Determine the [X, Y] coordinate at the center of the cell enclosing the given text.  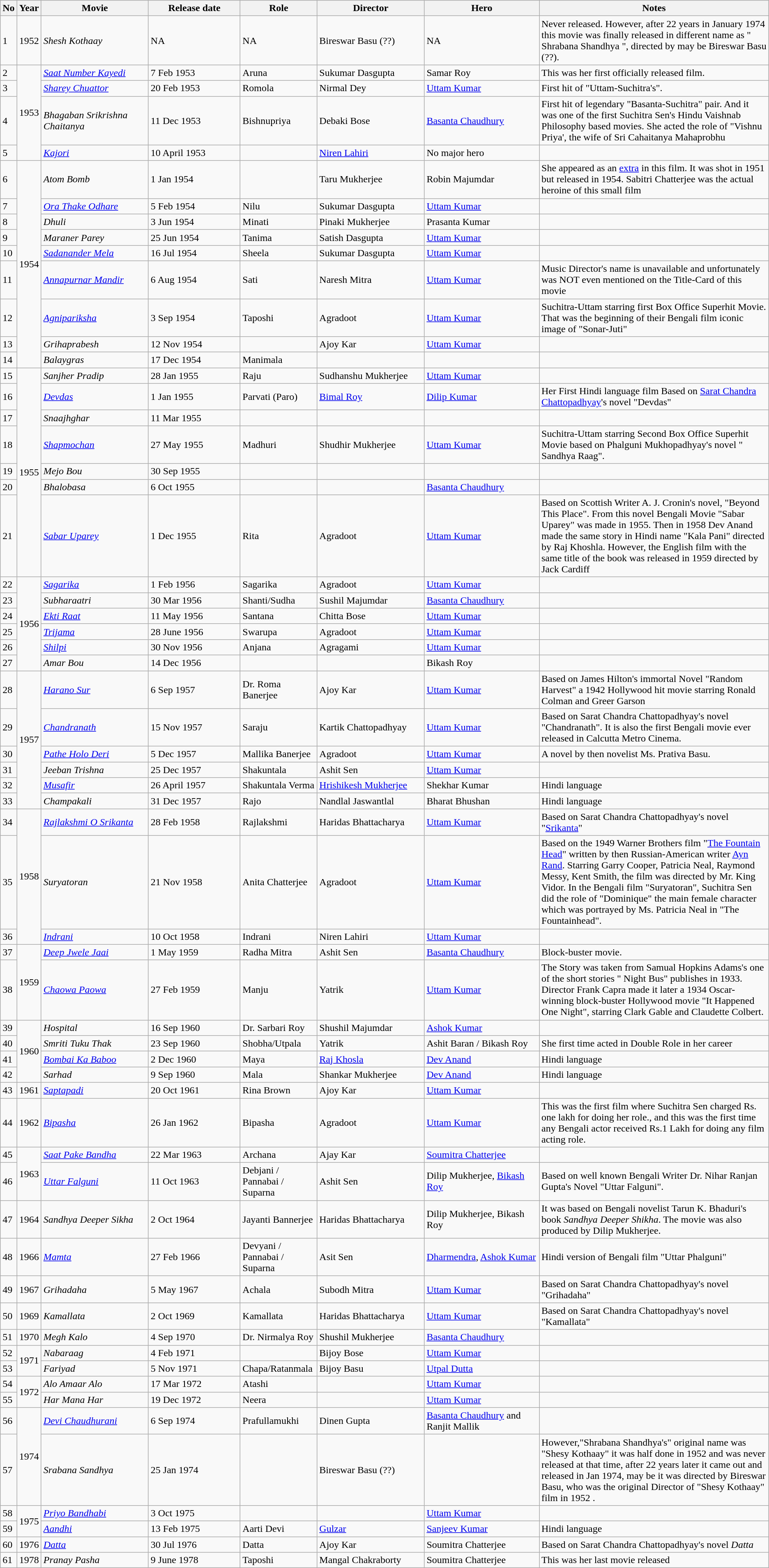
Based on Sarat Chandra Chattopadhyay's novel "Srikanta" [654, 822]
Suryatoran [94, 882]
Atom Bomb [94, 179]
60 [9, 1544]
48 [9, 1257]
61 [9, 1560]
11 Dec 1953 [194, 121]
Madhuri [279, 445]
Shobha/Utpala [279, 1043]
23 [9, 600]
9 [9, 237]
1953 [29, 112]
Deep Jwele Jaai [94, 952]
Atashi [279, 1384]
11 Mar 1955 [194, 418]
1971 [29, 1361]
A novel by then novelist Ms. Prativa Basu. [654, 754]
7 [9, 206]
21 Nov 1958 [194, 882]
Musafir [94, 785]
2 Oct 1964 [194, 1219]
1960 [29, 1051]
Shakuntala [279, 770]
38 [9, 990]
Rina Brown [279, 1090]
13 [9, 344]
37 [9, 952]
Mamta [94, 1257]
36 [9, 937]
58 [9, 1513]
No [9, 8]
She first time acted in Double Role in her career [654, 1043]
44 [9, 1123]
Agnipariksha [94, 318]
Megh Kalo [94, 1337]
30 Jul 1976 [194, 1544]
20 Feb 1953 [194, 88]
Devi Chaudhurani [94, 1421]
Sushil Majumdar [371, 600]
It was based on Bengali novelist Tarun K. Bhaduri's book Sandhya Deeper Shikha. The movie was also produced by Dilip Mukherjee. [654, 1219]
Fariyad [94, 1368]
Raju [279, 376]
Bombai Ka Baboo [94, 1059]
8 [9, 222]
Year [29, 8]
28 Jan 1955 [194, 376]
Grihaprabesh [94, 344]
Chandranath [94, 728]
4 [9, 121]
Block-buster movie. [654, 952]
Gulzar [371, 1529]
12 Nov 1954 [194, 344]
9 Sep 1960 [194, 1074]
Mangal Chakraborty [371, 1560]
Devyani / Pannabai / Suparna [279, 1257]
Based on Sarat Chandra Chattopadhyay's novel "Grihadaha" [654, 1289]
Tanima [279, 237]
Saraju [279, 728]
Sheela [279, 253]
1959 [29, 982]
Radha Mitra [279, 952]
30 Nov 1956 [194, 647]
16 Jul 1954 [194, 253]
1956 [29, 624]
15 [9, 376]
Jeeban Trishna [94, 770]
Rita [279, 536]
40 [9, 1043]
Dr. Sarbari Roy [279, 1028]
Satish Dasgupta [371, 237]
Grihadaha [94, 1289]
1966 [29, 1257]
15 Nov 1957 [194, 728]
Nirmal Dey [371, 88]
Manju [279, 990]
Her First Hindi language film Based on Sarat Chandra Chattopadhyay's novel "Devdas" [654, 397]
Smriti Tuku Thak [94, 1043]
Chaowa Paowa [94, 990]
Nabaraag [94, 1353]
51 [9, 1337]
Bikash Roy [482, 663]
Sudhanshu Mukherjee [371, 376]
Release date [194, 8]
5 Feb 1954 [194, 206]
2 Oct 1969 [194, 1316]
1 Feb 1956 [194, 585]
This was her last movie released [654, 1560]
Dhuli [94, 222]
Sadanander Mela [94, 253]
39 [9, 1028]
Bharat Bhushan [482, 801]
57 [9, 1470]
1963 [29, 1174]
16 Sep 1960 [194, 1028]
9 June 1978 [194, 1560]
Aruna [279, 73]
Hrishikesh Mukherjee [371, 785]
20 [9, 487]
25 Dec 1957 [194, 770]
Based on well known Bengali Writer Dr. Nihar Ranjan Gupta's Novel "Uttar Falguni". [654, 1182]
Saat Pake Bandha [94, 1155]
Robin Majumdar [482, 179]
Kartik Chattopadhyay [371, 728]
1952 [29, 40]
Dharmendra, Ashok Kumar [482, 1257]
This was her first officially released film. [654, 73]
Hospital [94, 1028]
31 Dec 1957 [194, 801]
6 [9, 179]
14 [9, 360]
Alo Amaar Alo [94, 1384]
Priyo Bandhabi [94, 1513]
5 Dec 1957 [194, 754]
Uttar Falguni [94, 1182]
No major hero [482, 153]
Mala [279, 1074]
Ashit Baran / Bikash Roy [482, 1043]
Har Mana Har [94, 1400]
47 [9, 1219]
1978 [29, 1560]
24 [9, 616]
5 Nov 1971 [194, 1368]
Chitta Bose [371, 616]
1 Jan 1955 [194, 397]
Dr. Roma Banerjee [279, 690]
2 Dec 1960 [194, 1059]
Shudhir Mukherjee [371, 445]
Anita Chatterjee [279, 882]
Based on Sarat Chandra Chattopadhyay's novel Datta [654, 1544]
25 Jan 1974 [194, 1470]
Music Director's name is unavailable and unfortunately was NOT even mentioned on the Title-Card of this movie [654, 280]
Shakuntala Verma [279, 785]
Pathe Holo Deri [94, 754]
Saat Number Kayedi [94, 73]
Rajlakshmi O Srikanta [94, 822]
Subodh Mitra [371, 1289]
Amar Bou [94, 663]
Nilu [279, 206]
Annapurnar Mandir [94, 280]
Snaajhghar [94, 418]
Harano Sur [94, 690]
Sarhad [94, 1074]
13 Feb 1975 [194, 1529]
Aarti Devi [279, 1529]
Archana [279, 1155]
18 [9, 445]
43 [9, 1090]
Manimala [279, 360]
Romola [279, 88]
1954 [29, 264]
26 [9, 647]
Movie [94, 8]
17 Dec 1954 [194, 360]
Maya [279, 1059]
5 May 1967 [194, 1289]
10 Oct 1958 [194, 937]
1975 [29, 1521]
27 [9, 663]
Shilpi [94, 647]
27 Feb 1959 [194, 990]
1957 [29, 740]
Subharaatri [94, 600]
Prasanta Kumar [482, 222]
Devdas [94, 397]
Director [371, 8]
25 [9, 631]
Sharey Chuattor [94, 88]
Sanjher Pradip [94, 376]
Sati [279, 280]
1969 [29, 1316]
34 [9, 822]
Dinen Gupta [371, 1421]
3 [9, 88]
Neera [279, 1400]
26 April 1957 [194, 785]
28 June 1956 [194, 631]
28 Feb 1958 [194, 822]
11 May 1956 [194, 616]
Bimal Roy [371, 397]
26 Jan 1962 [194, 1123]
4 Sep 1970 [194, 1337]
6 Sep 1957 [194, 690]
14 Dec 1956 [194, 663]
Shushil Mukherjee [371, 1337]
27 Feb 1966 [194, 1257]
23 Sep 1960 [194, 1043]
Mallika Banerjee [279, 754]
54 [9, 1384]
10 [9, 253]
Prafullamukhi [279, 1421]
11 Oct 1963 [194, 1182]
Bijoy Basu [371, 1368]
Parvati (Paro) [279, 397]
Dr. Nirmalya Roy [279, 1337]
1976 [29, 1544]
Anjana [279, 647]
52 [9, 1353]
3 Sep 1954 [194, 318]
22 [9, 585]
Bijoy Bose [371, 1353]
Raj Khosla [371, 1059]
Shekhar Kumar [482, 785]
41 [9, 1059]
30 Sep 1955 [194, 471]
56 [9, 1421]
Basanta Chaudhury and Ranjit Mallik [482, 1421]
Based on Sarat Chandra Chattopadhyay's novel "Chandranath". It is also the first Bengali movie ever released in Calcutta Metro Cinema. [654, 728]
1958 [29, 877]
33 [9, 801]
25 Jun 1954 [194, 237]
Balaygras [94, 360]
3 Oct 1975 [194, 1513]
1974 [29, 1456]
Shankar Mukherjee [371, 1074]
Rajlakshmi [279, 822]
1 May 1959 [194, 952]
Ora Thake Odhare [94, 206]
29 [9, 728]
2 [9, 73]
Asit Sen [371, 1257]
Kajori [94, 153]
32 [9, 785]
Pranay Pasha [94, 1560]
19 [9, 471]
7 Feb 1953 [194, 73]
Based on Sarat Chandra Chattopadhyay's novel "Kamallata" [654, 1316]
She appeared as an extra in this film. It was shot in 1951 but released in 1954. Sabitri Chatterjee was the actual heroine of this small film [654, 179]
1 [9, 40]
Bhalobasa [94, 487]
1955 [29, 472]
Debjani / Pannabai / Suparna [279, 1182]
Dilip Kumar [482, 397]
20 Oct 1961 [194, 1090]
Suchitra-Uttam starring first Box Office Superhit Movie. That was the beginning of their Bengali film iconic image of "Sonar-Juti" [654, 318]
50 [9, 1316]
Naresh Mitra [371, 280]
1962 [29, 1123]
First hit of "Uttam-Suchitra's". [654, 88]
Srabana Sandhya [94, 1470]
Jayanti Bannerjee [279, 1219]
35 [9, 882]
6 Aug 1954 [194, 280]
Shanti/Sudha [279, 600]
Bishnupriya [279, 121]
1 Dec 1955 [194, 536]
Minati [279, 222]
Shushil Majumdar [371, 1028]
3 Jun 1954 [194, 222]
1 Jan 1954 [194, 179]
Nandlal Jaswantlal [371, 801]
Agragami [371, 647]
17 [9, 418]
Debaki Bose [371, 121]
Shesh Kothaay [94, 40]
Pinaki Mukherjee [371, 222]
Shapmochan [94, 445]
22 Mar 1963 [194, 1155]
49 [9, 1289]
Mejo Bou [94, 471]
Saptapadi [94, 1090]
Role [279, 8]
30 Mar 1956 [194, 600]
1961 [29, 1090]
Maraner Parey [94, 237]
1970 [29, 1337]
Swarupa [279, 631]
1964 [29, 1219]
45 [9, 1155]
Chapa/Ratanmala [279, 1368]
Based on James Hilton's immortal Novel "Random Harvest" a 1942 Hollywood hit movie starring Ronald Colman and Greer Garson [654, 690]
31 [9, 770]
Sanjeev Kumar [482, 1529]
12 [9, 318]
27 May 1955 [194, 445]
53 [9, 1368]
59 [9, 1529]
42 [9, 1074]
Suchitra-Uttam starring Second Box Office Superhit Movie based on Phalguni Mukhopadhyay's novel " Sandhya Raag". [654, 445]
Achala [279, 1289]
19 Dec 1972 [194, 1400]
10 April 1953 [194, 153]
Samar Roy [482, 73]
Ashok Kumar [482, 1028]
5 [9, 153]
Utpal Dutta [482, 1368]
Ekti Raat [94, 616]
Trijama [94, 631]
28 [9, 690]
Santana [279, 616]
55 [9, 1400]
Sabar Uparey [94, 536]
1967 [29, 1289]
6 Oct 1955 [194, 487]
17 Mar 1972 [194, 1384]
1972 [29, 1392]
46 [9, 1182]
Taru Mukherjee [371, 179]
6 Sep 1974 [194, 1421]
Rajo [279, 801]
Notes [654, 8]
Bhagaban Srikrishna Chaitanya [94, 121]
16 [9, 397]
Hindi version of Bengali film "Uttar Phalguni" [654, 1257]
Sandhya Deeper Sikha [94, 1219]
Champakali [94, 801]
Ajay Kar [371, 1155]
30 [9, 754]
Aandhi [94, 1529]
11 [9, 280]
Hero [482, 8]
21 [9, 536]
4 Feb 1971 [194, 1353]
